Pinpoint the cell where the given text exists, returning its (x, y) midpoint coordinate. 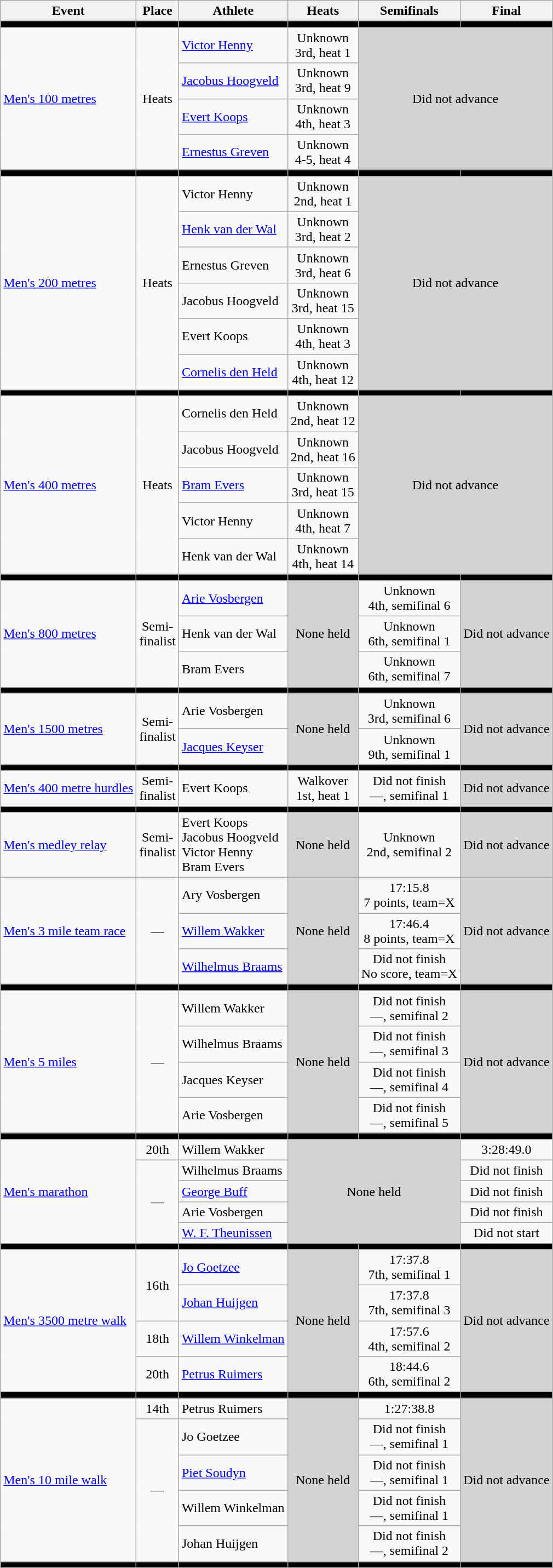
Men's marathon (68, 1191)
Semifinals (410, 11)
Did not finish No score, team=X (410, 966)
Did not start (506, 1233)
Event (68, 11)
W. F. Theunissen (233, 1233)
Unknown 4th, semifinal 6 (410, 598)
Men's 100 metres (68, 99)
17:15.8 7 points, team=X (410, 895)
Unknown 3rd, heat 9 (323, 81)
Men's medley relay (68, 845)
Did not finish —, semifinal 4 (410, 1079)
Unknown 6th, semifinal 1 (410, 633)
George Buff (233, 1191)
Men's 1500 metres (68, 729)
17:57.6 4th, semifinal 2 (410, 1339)
Unknown 4th, heat 14 (323, 557)
Men's 5 miles (68, 1062)
Did not finish —, semifinal 5 (410, 1115)
Unknown 3rd, semifinal 6 (410, 711)
Athlete (233, 11)
Walkover 1st, heat 1 (323, 788)
Men's 400 metres (68, 485)
Unknown 2nd, heat 1 (323, 194)
Evert Koops Jacobus Hoogveld Victor Henny Bram Evers (233, 845)
Unknown 4th, heat 12 (323, 371)
Unknown 3rd, heat 1 (323, 45)
Did not finish —, semifinal 3 (410, 1044)
Men's 3 mile team race (68, 931)
Unknown 3rd, heat 6 (323, 265)
Place (158, 11)
Final (506, 11)
Men's 400 metre hurdles (68, 788)
Piet Soudyn (233, 1473)
Unknown 2nd, heat 16 (323, 449)
18:44.6 6th, semifinal 2 (410, 1374)
17:37.8 7th, semifinal 1 (410, 1268)
Men's 800 metres (68, 633)
17:37.8 7th, semifinal 3 (410, 1303)
Unknown 4-5, heat 4 (323, 152)
Unknown 9th, semifinal 1 (410, 746)
16th (158, 1285)
Unknown 4th, heat 7 (323, 520)
Ary Vosbergen (233, 895)
Men's 200 metres (68, 283)
Unknown 6th, semifinal 7 (410, 669)
Unknown 2nd, heat 12 (323, 414)
14th (158, 1409)
Unknown 3rd, heat 2 (323, 229)
17:46.4 8 points, team=X (410, 931)
Unknown 2nd, semifinal 2 (410, 845)
3:28:49.0 (506, 1149)
1:27:38.8 (410, 1409)
Men's 3500 metre walk (68, 1321)
18th (158, 1339)
Men's 10 mile walk (68, 1480)
